Locate the cell with the specified text and output its [x, y] center coordinate. 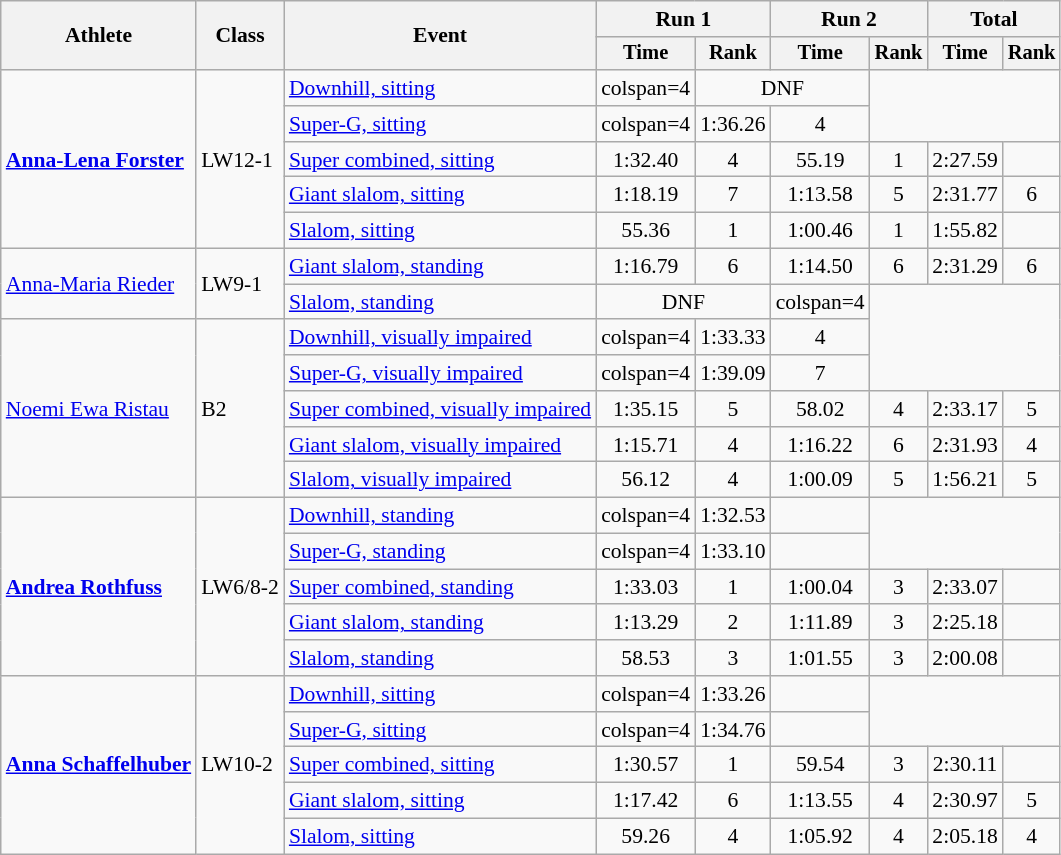
1:13.29 [646, 623]
1:36.26 [732, 124]
1:32.53 [732, 516]
2:33.17 [964, 409]
1:00.04 [820, 587]
55.19 [820, 160]
Super combined, visually impaired [440, 409]
Run 2 [850, 19]
1:15.71 [646, 445]
Anna-Lena Forster [98, 159]
1:33.26 [732, 694]
LW9-1 [240, 284]
Giant slalom, visually impaired [440, 445]
59.54 [820, 765]
LW12-1 [240, 159]
2:25.18 [964, 623]
LW6/8-2 [240, 587]
1:01.55 [820, 658]
1:00.46 [820, 231]
2:31.29 [964, 267]
1:35.15 [646, 409]
2:31.93 [964, 445]
1:14.50 [820, 267]
2:27.59 [964, 160]
1:56.21 [964, 480]
1:16.79 [646, 267]
B2 [240, 409]
Downhill, standing [440, 516]
1:13.55 [820, 801]
1:30.57 [646, 765]
Run 1 [684, 19]
1:11.89 [820, 623]
1:13.58 [820, 195]
1:33.33 [732, 338]
Total [994, 19]
58.02 [820, 409]
58.53 [646, 658]
Slalom, visually impaired [440, 480]
Anna-Maria Rieder [98, 284]
1:18.19 [646, 195]
Anna Schaffelhuber [98, 765]
Andrea Rothfuss [98, 587]
1:55.82 [964, 231]
1:32.40 [646, 160]
Athlete [98, 36]
Noemi Ewa Ristau [98, 409]
1:33.10 [732, 552]
Downhill, visually impaired [440, 338]
2:30.11 [964, 765]
56.12 [646, 480]
Class [240, 36]
1:16.22 [820, 445]
55.36 [646, 231]
1:17.42 [646, 801]
Super-G, visually impaired [440, 373]
Event [440, 36]
1:39.09 [732, 373]
2:05.18 [964, 837]
LW10-2 [240, 765]
2:31.77 [964, 195]
Super combined, standing [440, 587]
Super-G, standing [440, 552]
1:34.76 [732, 730]
2:00.08 [964, 658]
2:33.07 [964, 587]
2 [732, 623]
2:30.97 [964, 801]
59.26 [646, 837]
1:05.92 [820, 837]
1:00.09 [820, 480]
1:33.03 [646, 587]
